Provide the [x, y] coordinate of the cell's center where the given text is located.  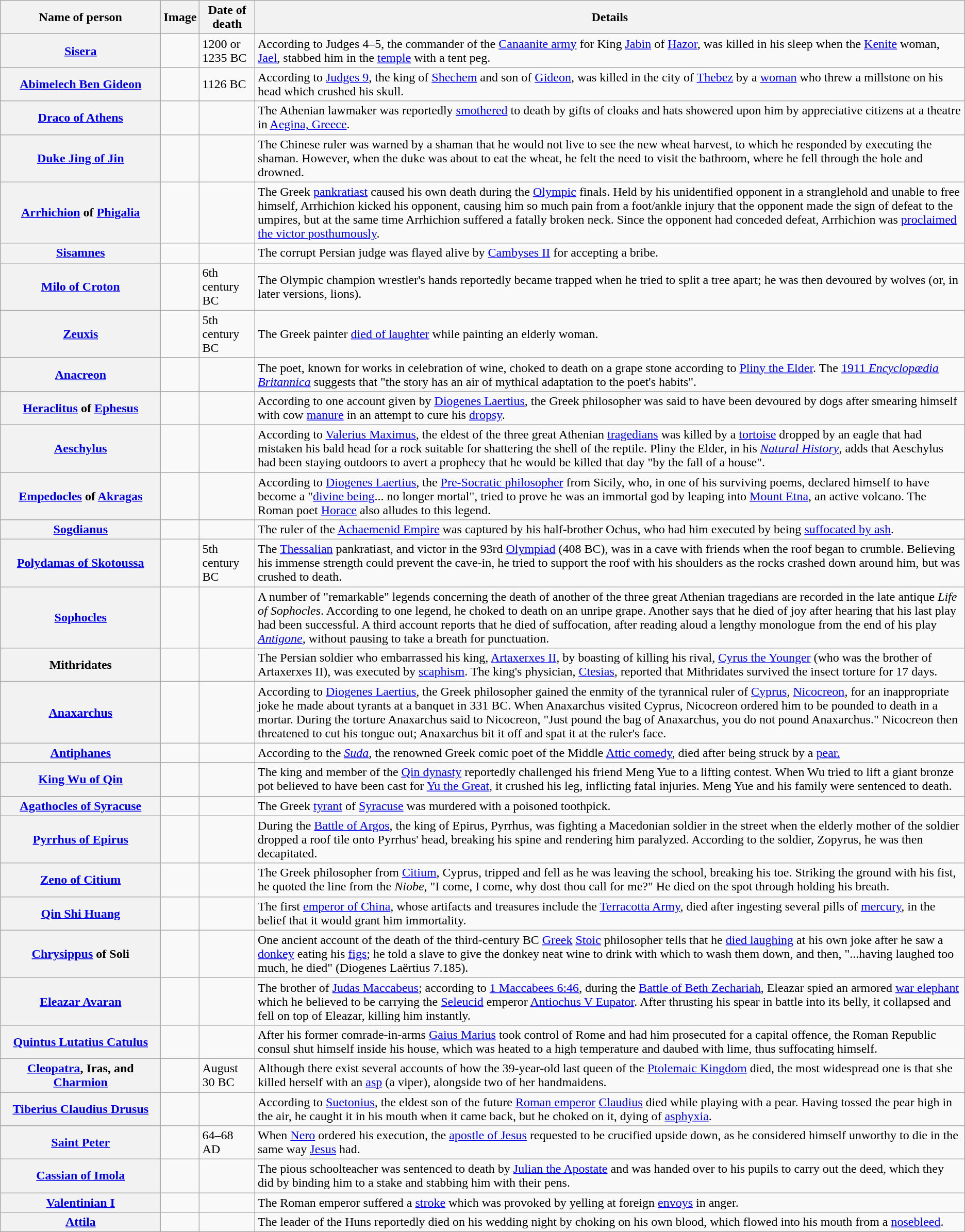
Empedocles of Akragas [80, 496]
The corrupt Persian judge was flayed alive by Cambyses II for accepting a bribe. [609, 253]
Anaxarchus [80, 712]
Antiphanes [80, 753]
64–68 AD [227, 1143]
Zeuxis [80, 334]
Sisamnes [80, 253]
Pyrrhus of Epirus [80, 839]
Cassian of Imola [80, 1176]
Quintus Lutatius Catulus [80, 1042]
Milo of Croton [80, 286]
Polydamas of Skotoussa [80, 563]
Aeschylus [80, 448]
Saint Peter [80, 1143]
Date of death [227, 18]
1126 BC [227, 85]
Chrysippus of Soli [80, 954]
August 30 BC [227, 1075]
The leader of the Huns reportedly died on his wedding night by choking on his own blood, which flowed into his mouth from a nosebleed. [609, 1222]
Zeno of Citium [80, 880]
Sogdianus [80, 530]
Agathocles of Syracuse [80, 806]
Cleopatra, Iras, and Charmion [80, 1075]
Anacreon [80, 374]
6th century BC [227, 286]
Tiberius Claudius Drusus [80, 1109]
Valentinian I [80, 1203]
The Greek tyrant of Syracuse was murdered with a poisoned toothpick. [609, 806]
1200 or 1235 BC [227, 50]
According to the Suda, the renowned Greek comic poet of the Middle Attic comedy, died after being struck by a pear. [609, 753]
King Wu of Qin [80, 779]
Draco of Athens [80, 117]
Name of person [80, 18]
The Roman emperor suffered a stroke which was provoked by yelling at foreign envoys in anger. [609, 1203]
Details [609, 18]
The Greek painter died of laughter while painting an elderly woman. [609, 334]
Attila [80, 1222]
Mithridates [80, 665]
Image [180, 18]
Sophocles [80, 617]
Eleazar Avaran [80, 1001]
Abimelech Ben Gideon [80, 85]
Duke Jing of Jin [80, 158]
The ruler of the Achaemenid Empire was captured by his half-brother Ochus, who had him executed by being suffocated by ash. [609, 530]
Sisera [80, 50]
Arrhichion of Phigalia [80, 212]
Qin Shi Huang [80, 913]
Heraclitus of Ephesus [80, 408]
